Search for the cell housing the specified text and yield its (x, y) center coordinate. 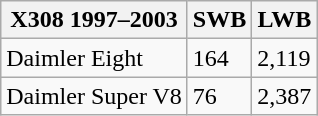
Daimler Super V8 (94, 96)
2,387 (284, 96)
LWB (284, 20)
2,119 (284, 58)
SWB (219, 20)
X308 1997–2003 (94, 20)
164 (219, 58)
Daimler Eight (94, 58)
76 (219, 96)
